Capture the cell that displays the provided text and extract its (X, Y) central coordinate. 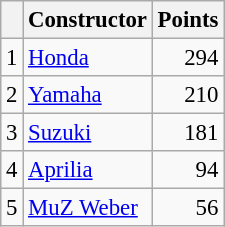
56 (188, 208)
Yamaha (88, 95)
5 (12, 208)
MuZ Weber (88, 208)
294 (188, 58)
4 (12, 170)
1 (12, 58)
3 (12, 133)
Suzuki (88, 133)
Honda (88, 58)
Constructor (88, 20)
2 (12, 95)
210 (188, 95)
181 (188, 133)
Aprilia (88, 170)
Points (188, 20)
94 (188, 170)
